Detect which cell encompasses the target text, then output its [x, y] center coordinate. 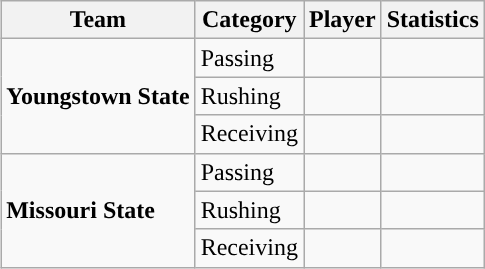
Category [249, 20]
Youngstown State [98, 96]
Player [343, 20]
Statistics [432, 20]
Missouri State [98, 210]
Team [98, 20]
